Provide the (X, Y) coordinate of the cell's center where the given text is located.  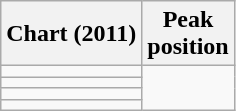
Chart (2011) (72, 34)
Peakposition (188, 34)
